Capture the cell that displays the provided text and extract its (X, Y) central coordinate. 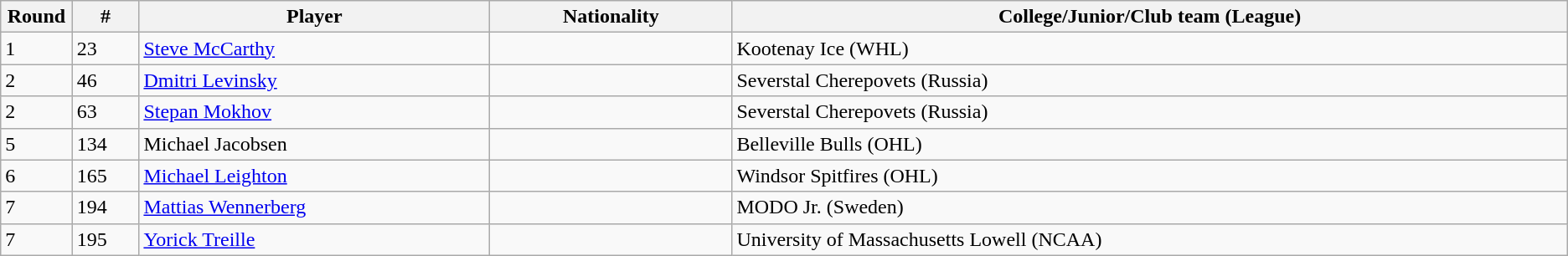
University of Massachusetts Lowell (NCAA) (1149, 239)
Michael Jacobsen (315, 144)
MODO Jr. (Sweden) (1149, 207)
165 (106, 176)
Belleville Bulls (OHL) (1149, 144)
134 (106, 144)
1 (37, 49)
# (106, 17)
195 (106, 239)
Player (315, 17)
46 (106, 80)
194 (106, 207)
23 (106, 49)
Kootenay Ice (WHL) (1149, 49)
Dmitri Levinsky (315, 80)
6 (37, 176)
Windsor Spitfires (OHL) (1149, 176)
Steve McCarthy (315, 49)
Mattias Wennerberg (315, 207)
Stepan Mokhov (315, 112)
5 (37, 144)
Yorick Treille (315, 239)
Round (37, 17)
63 (106, 112)
College/Junior/Club team (League) (1149, 17)
Michael Leighton (315, 176)
Nationality (611, 17)
